From the cell containing the given text, extract its center point as [x, y] coordinate. 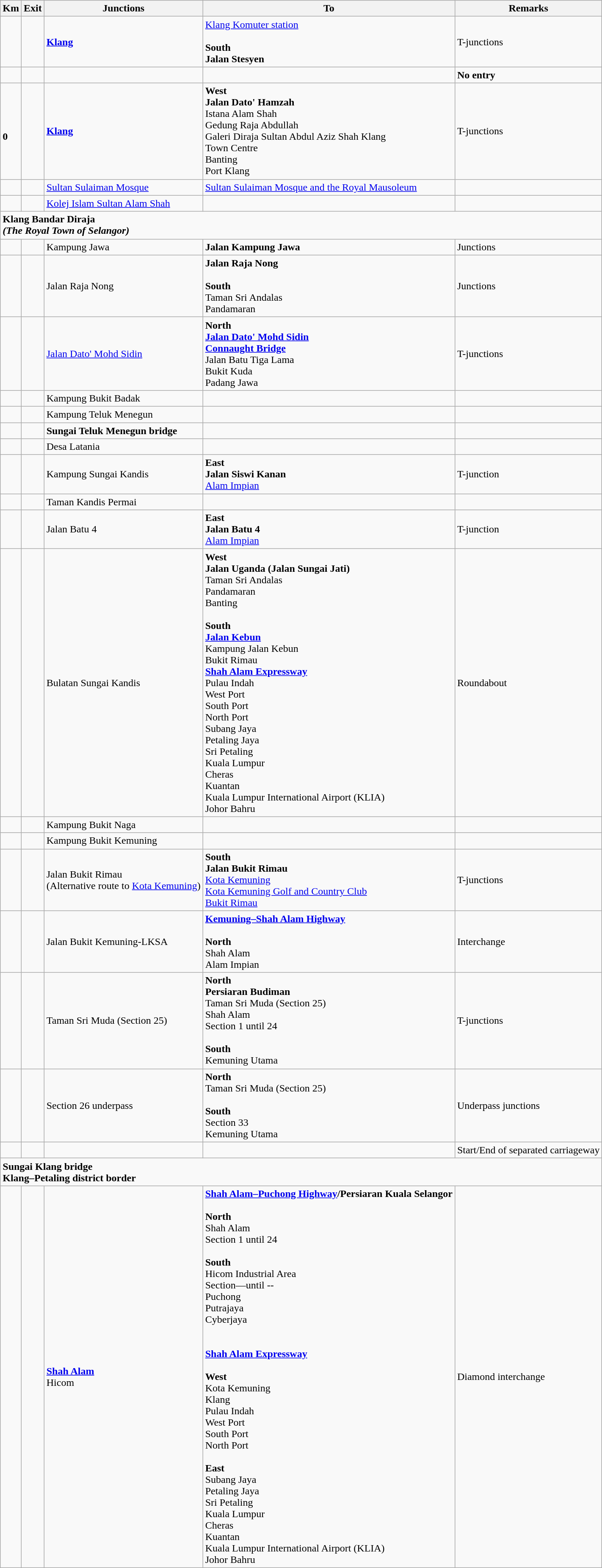
NorthPersiaran BudimanTaman Sri Muda (Section 25)Shah AlamSection 1 until 24SouthKemuning Utama [329, 1021]
Roundabout [528, 683]
Klang Bandar Diraja(The Royal Town of Selangor) [301, 225]
Shah AlamHicom [124, 1377]
Section 26 underpass [124, 1105]
Jalan Kampung Jawa [329, 247]
Kampung Sungai Kandis [124, 474]
Taman Kandis Permai [124, 502]
Start/End of separated carriageway [528, 1150]
Desa Latania [124, 447]
NorthTaman Sri Muda (Section 25)SouthSection 33Kemuning Utama [329, 1105]
North Jalan Dato' Mohd SidinConnaught BridgeJalan Batu Tiga LamaBukit KudaPadang Jawa [329, 353]
Kampung Bukit Badak [124, 398]
Sungai Klang bridgeKlang–Petaling district border [301, 1172]
Jalan Raja NongSouthTaman Sri AndalasPandamaran [329, 286]
Jalan Batu 4 [124, 529]
WestJalan Dato' HamzahIstana Alam ShahGedung Raja AbdullahGaleri Diraja Sultan Abdul Aziz Shah KlangTown Centre Banting Port Klang [329, 131]
Diamond interchange [528, 1377]
Bulatan Sungai Kandis [124, 683]
Kolej Islam Sultan Alam Shah [124, 203]
Sultan Sulaiman Mosque [124, 187]
Taman Sri Muda (Section 25) [124, 1021]
Sultan Sulaiman Mosque and the Royal Mausoleum [329, 187]
To [329, 8]
Jalan Raja Nong [124, 286]
EastJalan Batu 4Alam Impian [329, 529]
Kampung Bukit Kemuning [124, 841]
Exit [33, 8]
Interchange [528, 942]
Klang Komuter stationSouthJalan Stesyen [329, 42]
Sungai Teluk Menegun bridge [124, 431]
Jalan Bukit Rimau(Alternative route to Kota Kemuning) [124, 880]
Kampung Jawa [124, 247]
Kampung Teluk Menegun [124, 414]
Jalan Dato' Mohd Sidin [124, 353]
Remarks [528, 8]
No entry [528, 75]
Jalan Bukit Kemuning-LKSA [124, 942]
Kampung Bukit Naga [124, 825]
SouthJalan Bukit RimauKota KemuningKota Kemuning Golf and Country ClubBukit Rimau [329, 880]
0 [11, 131]
EastJalan Siswi KananAlam Impian [329, 474]
Underpass junctions [528, 1105]
Kemuning–Shah Alam HighwayNorthShah AlamAlam Impian [329, 942]
Km [11, 8]
